Capture the cell that displays the provided text and extract its (x, y) central coordinate. 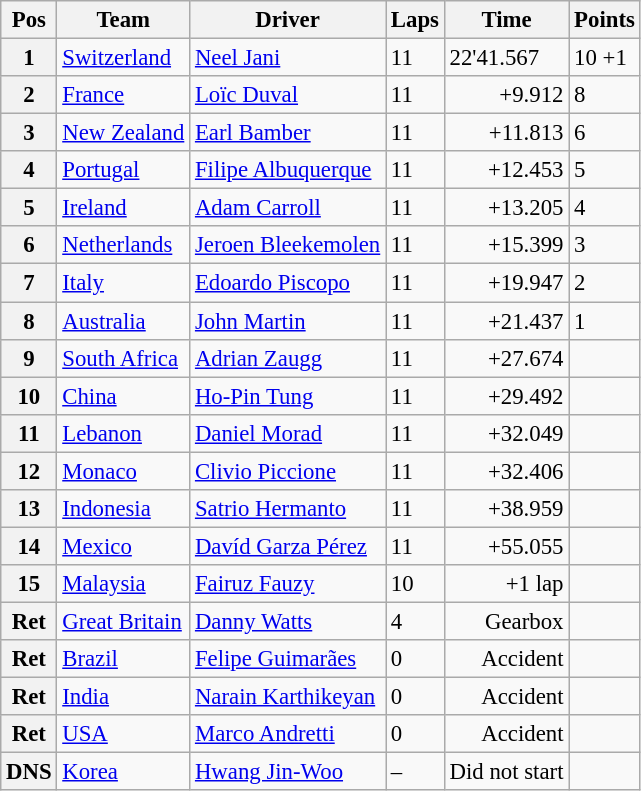
India (124, 697)
France (124, 95)
Neel Jani (288, 58)
+19.947 (506, 283)
John Martin (288, 321)
Satrio Hermanto (288, 509)
Netherlands (124, 245)
Pos (29, 20)
Team (124, 20)
+29.492 (506, 396)
15 (29, 584)
Edoardo Piscopo (288, 283)
Brazil (124, 659)
Adam Carroll (288, 208)
+38.959 (506, 509)
Ho-Pin Tung (288, 396)
Loïc Duval (288, 95)
Fairuz Fauzy (288, 584)
Gearbox (506, 621)
Points (604, 20)
Switzerland (124, 58)
– (416, 772)
+9.912 (506, 95)
Filipe Albuquerque (288, 170)
China (124, 396)
+27.674 (506, 358)
Laps (416, 20)
Jeroen Bleekemolen (288, 245)
Felipe Guimarães (288, 659)
Portugal (124, 170)
10 +1 (604, 58)
Danny Watts (288, 621)
Ireland (124, 208)
Lebanon (124, 433)
Driver (288, 20)
Great Britain (124, 621)
+15.399 (506, 245)
Malaysia (124, 584)
Hwang Jin-Woo (288, 772)
Earl Bamber (288, 133)
Time (506, 20)
22'41.567 (506, 58)
7 (29, 283)
14 (29, 546)
New Zealand (124, 133)
9 (29, 358)
13 (29, 509)
Adrian Zaugg (288, 358)
+13.205 (506, 208)
+1 lap (506, 584)
Marco Andretti (288, 734)
Davíd Garza Pérez (288, 546)
Daniel Morad (288, 433)
USA (124, 734)
+32.049 (506, 433)
Korea (124, 772)
Australia (124, 321)
+55.055 (506, 546)
+21.437 (506, 321)
Narain Karthikeyan (288, 697)
+11.813 (506, 133)
DNS (29, 772)
Did not start (506, 772)
+12.453 (506, 170)
Indonesia (124, 509)
+32.406 (506, 471)
South Africa (124, 358)
Mexico (124, 546)
Clivio Piccione (288, 471)
Monaco (124, 471)
12 (29, 471)
Italy (124, 283)
